Provide the [x, y] coordinate of the cell's center where the given text is located.  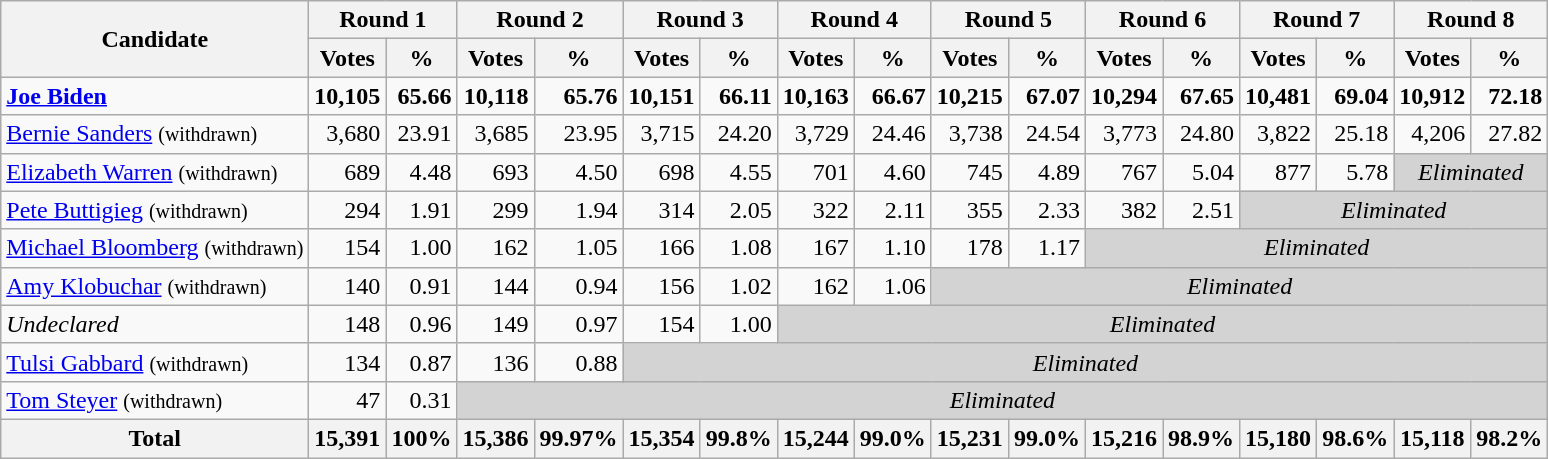
Round 3 [700, 20]
15,180 [1278, 438]
10,294 [1124, 96]
Tom Steyer (withdrawn) [155, 400]
3,685 [496, 134]
0.31 [422, 400]
24.54 [1046, 134]
2.05 [738, 210]
149 [496, 324]
693 [496, 172]
701 [816, 172]
69.04 [1356, 96]
99.8% [738, 438]
1.05 [578, 248]
166 [662, 248]
2.11 [892, 210]
1.94 [578, 210]
689 [348, 172]
322 [816, 210]
15,244 [816, 438]
4.50 [578, 172]
Round 8 [1471, 20]
99.97% [578, 438]
15,386 [496, 438]
3,738 [970, 134]
4.89 [1046, 172]
10,151 [662, 96]
148 [348, 324]
136 [496, 362]
66.11 [738, 96]
294 [348, 210]
4,206 [1432, 134]
134 [348, 362]
25.18 [1356, 134]
767 [1124, 172]
Candidate [155, 39]
Round 1 [383, 20]
100% [422, 438]
Bernie Sanders (withdrawn) [155, 134]
3,715 [662, 134]
27.82 [1510, 134]
1.17 [1046, 248]
0.87 [422, 362]
144 [496, 286]
877 [1278, 172]
Elizabeth Warren (withdrawn) [155, 172]
1.10 [892, 248]
0.96 [422, 324]
Undeclared [155, 324]
5.78 [1356, 172]
15,118 [1432, 438]
0.91 [422, 286]
10,105 [348, 96]
745 [970, 172]
Tulsi Gabbard (withdrawn) [155, 362]
Pete Buttigieg (withdrawn) [155, 210]
0.97 [578, 324]
15,354 [662, 438]
698 [662, 172]
299 [496, 210]
72.18 [1510, 96]
10,118 [496, 96]
Total [155, 438]
2.33 [1046, 210]
5.04 [1202, 172]
156 [662, 286]
178 [970, 248]
Amy Klobuchar (withdrawn) [155, 286]
23.91 [422, 134]
24.20 [738, 134]
4.60 [892, 172]
15,391 [348, 438]
3,729 [816, 134]
23.95 [578, 134]
3,773 [1124, 134]
15,216 [1124, 438]
3,680 [348, 134]
Joe Biden [155, 96]
Round 7 [1317, 20]
98.9% [1202, 438]
1.91 [422, 210]
67.07 [1046, 96]
2.51 [1202, 210]
67.65 [1202, 96]
47 [348, 400]
Round 5 [1008, 20]
10,481 [1278, 96]
Michael Bloomberg (withdrawn) [155, 248]
167 [816, 248]
4.55 [738, 172]
314 [662, 210]
98.6% [1356, 438]
3,822 [1278, 134]
65.76 [578, 96]
140 [348, 286]
10,163 [816, 96]
1.08 [738, 248]
24.46 [892, 134]
4.48 [422, 172]
382 [1124, 210]
0.88 [578, 362]
Round 2 [540, 20]
15,231 [970, 438]
1.06 [892, 286]
355 [970, 210]
0.94 [578, 286]
98.2% [1510, 438]
10,912 [1432, 96]
10,215 [970, 96]
66.67 [892, 96]
65.66 [422, 96]
Round 6 [1162, 20]
Round 4 [854, 20]
1.02 [738, 286]
24.80 [1202, 134]
